Provide the [X, Y] coordinate of the cell's center where the given text is located.  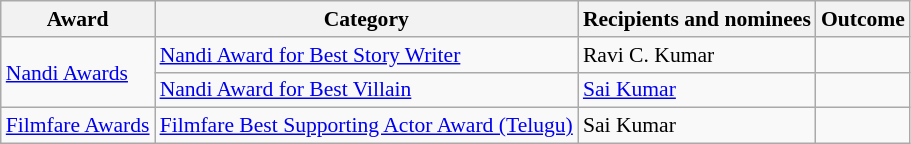
Filmfare Best Supporting Actor Award (Telugu) [366, 126]
Nandi Award for Best Villain [366, 90]
Ravi C. Kumar [697, 55]
Category [366, 19]
Nandi Award for Best Story Writer [366, 55]
Filmfare Awards [78, 126]
Recipients and nominees [697, 19]
Award [78, 19]
Nandi Awards [78, 72]
Outcome [863, 19]
